Provide the (x, y) coordinate of the cell's center where the given text is located.  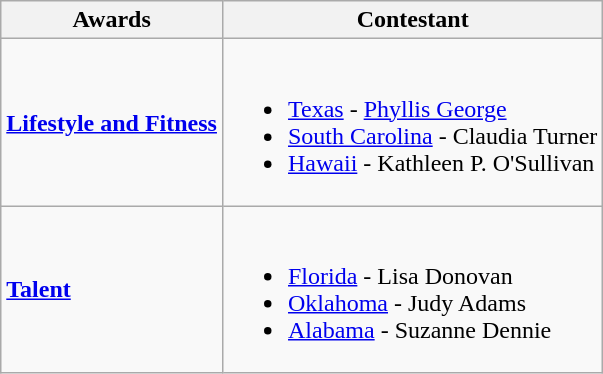
Florida - Lisa Donovan Oklahoma - Judy Adams Alabama - Suzanne Dennie (412, 290)
Talent (112, 290)
Awards (112, 20)
Texas - Phyllis George South Carolina - Claudia Turner Hawaii - Kathleen P. O'Sullivan (412, 122)
Lifestyle and Fitness (112, 122)
Contestant (412, 20)
